Locate the cell with the specified text and output its (x, y) center coordinate. 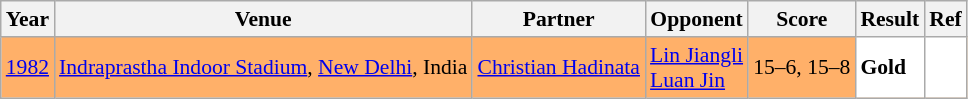
Ref (945, 19)
Score (802, 19)
Result (890, 19)
Lin Jiangli Luan Jin (696, 68)
Year (28, 19)
Partner (558, 19)
Opponent (696, 19)
Gold (890, 68)
15–6, 15–8 (802, 68)
Christian Hadinata (558, 68)
Venue (263, 19)
1982 (28, 68)
Indraprastha Indoor Stadium, New Delhi, India (263, 68)
